Determine the (X, Y) coordinate at the center of the cell enclosing the given text.  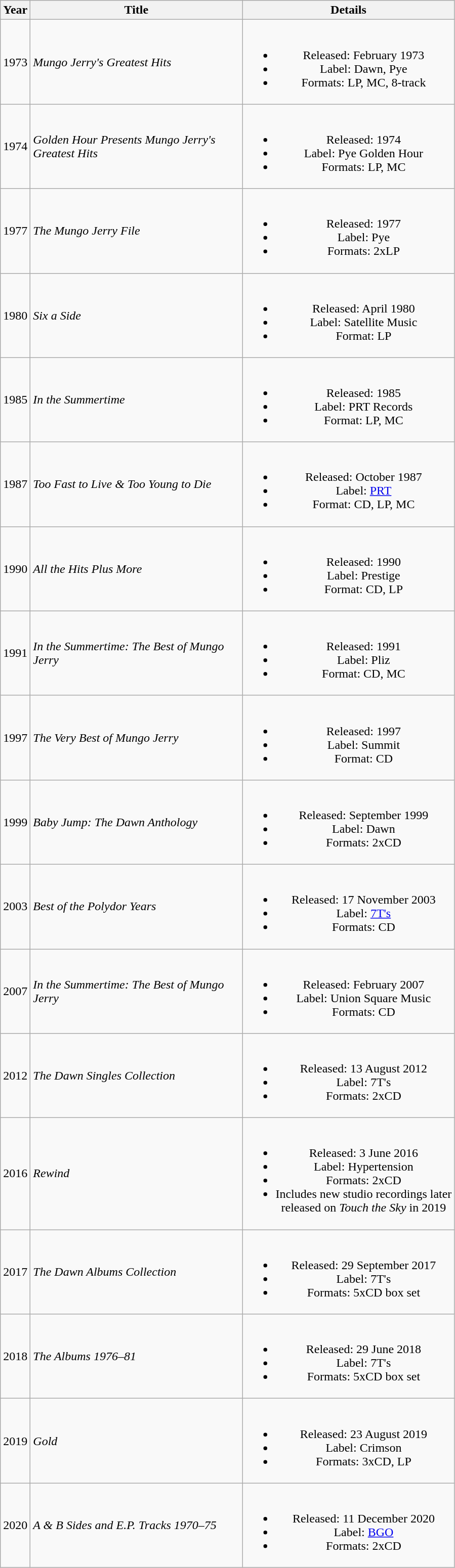
Released: October 1987Label: PRTFormat: CD, LP, MC (348, 484)
Released: 1997Label: SummitFormat: CD (348, 737)
Mungo Jerry's Greatest Hits (137, 62)
The Dawn Singles Collection (137, 1076)
Released: 1991Label: PlizFormat: CD, MC (348, 653)
2003 (15, 906)
In the Summertime (137, 399)
Released: 1990Label: PrestigeFormat: CD, LP (348, 568)
Released: February 2007Label: Union Square MusicFormats: CD (348, 991)
1999 (15, 822)
Released: 17 November 2003Label: 7T'sFormats: CD (348, 906)
Released: 1985Label: PRT RecordsFormat: LP, MC (348, 399)
2016 (15, 1174)
Released: February 1973Label: Dawn, PyeFormats: LP, MC, 8-track (348, 62)
Golden Hour Presents Mungo Jerry's Greatest Hits (137, 147)
Rewind (137, 1174)
Details (348, 10)
The Dawn Albums Collection (137, 1272)
All the Hits Plus More (137, 568)
Title (137, 10)
2017 (15, 1272)
Released: 23 August 2019Label: CrimsonFormats: 3xCD, LP (348, 1441)
1974 (15, 147)
2018 (15, 1356)
Released: 29 June 2018Label: 7T'sFormats: 5xCD box set (348, 1356)
Released: 13 August 2012Label: 7T'sFormats: 2xCD (348, 1076)
1985 (15, 399)
2019 (15, 1441)
Released: 29 September 2017Label: 7T'sFormats: 5xCD box set (348, 1272)
Released: 3 June 2016Label: HypertensionFormats: 2xCDIncludes new studio recordings later released on Touch the Sky in 2019 (348, 1174)
2012 (15, 1076)
Too Fast to Live & Too Young to Die (137, 484)
1997 (15, 737)
Six a Side (137, 316)
1973 (15, 62)
Baby Jump: The Dawn Anthology (137, 822)
1980 (15, 316)
Released: September 1999Label: DawnFormats: 2xCD (348, 822)
A & B Sides and E.P. Tracks 1970–75 (137, 1525)
Best of the Polydor Years (137, 906)
Released: 11 December 2020Label: BGOFormats: 2xCD (348, 1525)
1987 (15, 484)
2020 (15, 1525)
1991 (15, 653)
The Mungo Jerry File (137, 231)
Year (15, 10)
1990 (15, 568)
Released: April 1980Label: Satellite MusicFormat: LP (348, 316)
Gold (137, 1441)
1977 (15, 231)
Released: 1977Label: PyeFormats: 2xLP (348, 231)
Released: 1974Label: Pye Golden HourFormats: LP, MC (348, 147)
The Albums 1976–81 (137, 1356)
The Very Best of Mungo Jerry (137, 737)
2007 (15, 991)
